Determine the [x, y] coordinate at the center of the cell enclosing the given text.  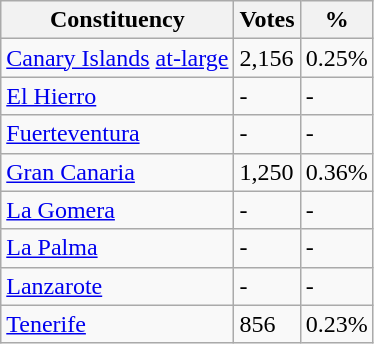
Fuerteventura [118, 134]
Votes [267, 20]
% [336, 20]
2,156 [267, 58]
0.23% [336, 324]
Tenerife [118, 324]
1,250 [267, 172]
Canary Islands at-large [118, 58]
Lanzarote [118, 286]
0.36% [336, 172]
La Gomera [118, 210]
El Hierro [118, 96]
Gran Canaria [118, 172]
0.25% [336, 58]
Constituency [118, 20]
La Palma [118, 248]
856 [267, 324]
